Identify which cell holds the provided text, then report its (x, y) central coordinate. 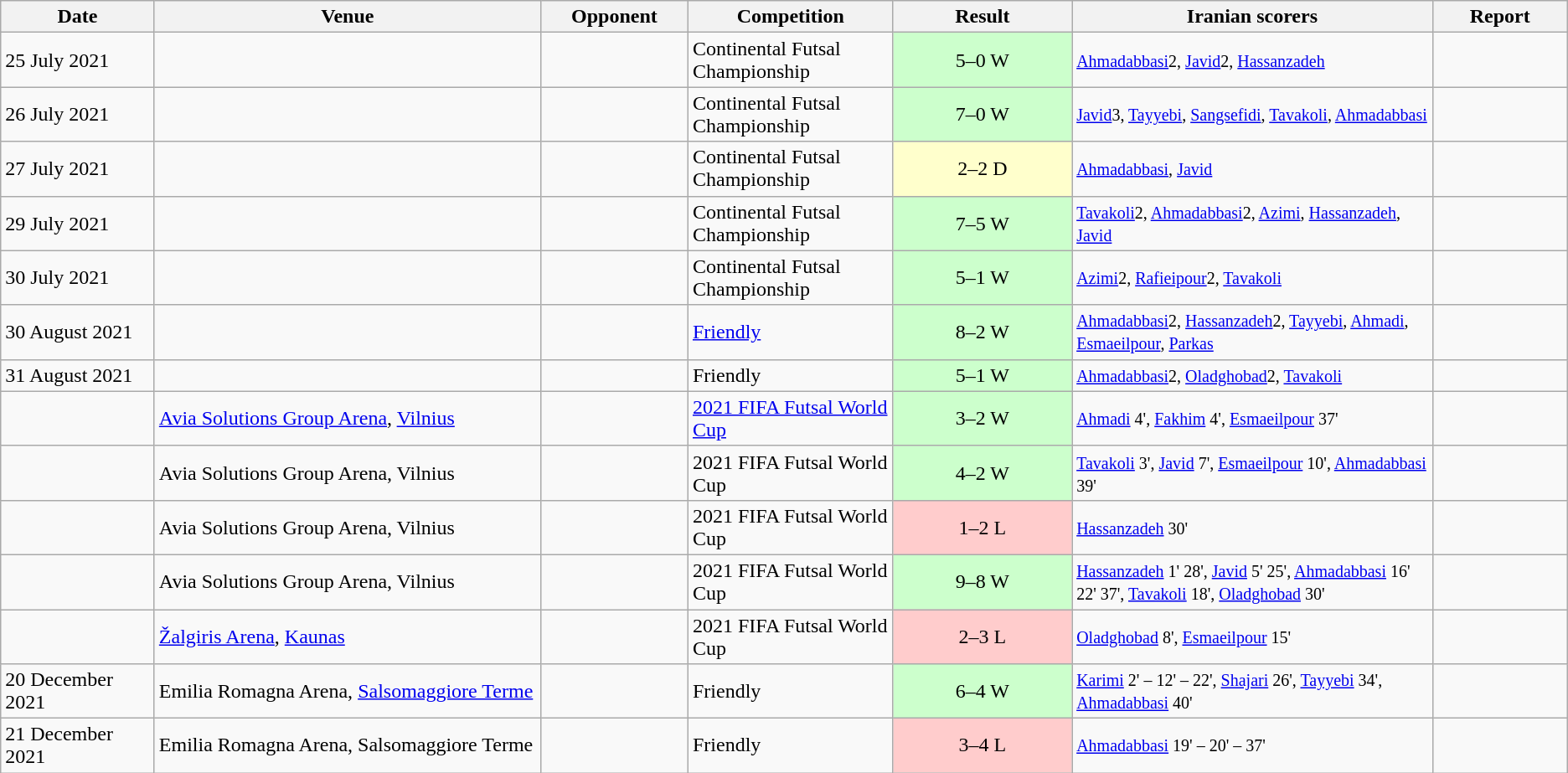
Venue (347, 17)
Ahmadabbasi2, Javid2, Hassanzadeh (1253, 60)
30 August 2021 (78, 332)
Oladghobad 8', Esmaeilpour 15' (1253, 636)
9–8 W (983, 581)
7–0 W (983, 114)
7–5 W (983, 223)
Iranian scorers (1253, 17)
26 July 2021 (78, 114)
Azimi2, Rafieipour2, Tavakoli (1253, 278)
Žalgiris Arena, Kaunas (347, 636)
Hassanzadeh 1' 28', Javid 5' 25', Ahmadabbasi 16' 22' 37', Tavakoli 18', Oladghobad 30' (1253, 581)
2–3 L (983, 636)
Tavakoli2, Ahmadabbasi2, Azimi, Hassanzadeh, Javid (1253, 223)
27 July 2021 (78, 169)
1–2 L (983, 528)
Report (1499, 17)
Opponent (614, 17)
Ahmadabbasi2, Oladghobad2, Tavakoli (1253, 375)
30 July 2021 (78, 278)
8–2 W (983, 332)
Result (983, 17)
Date (78, 17)
Ahmadabbasi, Javid (1253, 169)
3–2 W (983, 419)
Ahmadabbasi2, Hassanzadeh2, Tayyebi, Ahmadi, Esmaeilpour, Parkas (1253, 332)
2–2 D (983, 169)
5–0 W (983, 60)
29 July 2021 (78, 223)
Hassanzadeh 30' (1253, 528)
Ahmadabbasi 19' – 20' – 37' (1253, 745)
Competition (791, 17)
3–4 L (983, 745)
20 December 2021 (78, 692)
Tavakoli 3', Javid 7', Esmaeilpour 10', Ahmadabbasi 39' (1253, 472)
25 July 2021 (78, 60)
31 August 2021 (78, 375)
Ahmadi 4', Fakhim 4', Esmaeilpour 37' (1253, 419)
Javid3, Tayyebi, Sangsefidi, Tavakoli, Ahmadabbasi (1253, 114)
21 December 2021 (78, 745)
4–2 W (983, 472)
6–4 W (983, 692)
Karimi 2' – 12' – 22', Shajari 26', Tayyebi 34', Ahmadabbasi 40' (1253, 692)
